Search for the cell housing the specified text and yield its (x, y) center coordinate. 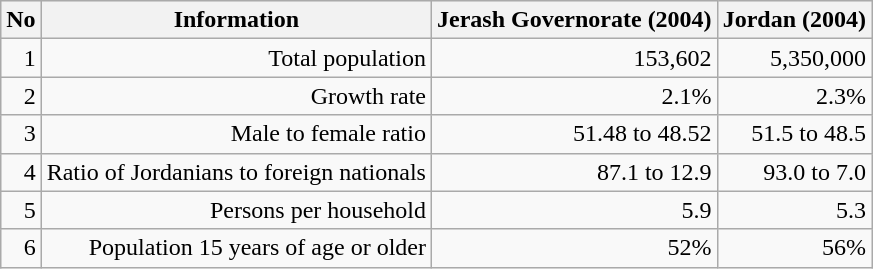
1 (21, 58)
87.1 to 12.9 (574, 172)
93.0 to 7.0 (794, 172)
5.3 (794, 210)
4 (21, 172)
Total population (236, 58)
No (21, 20)
5,350,000 (794, 58)
2.1% (574, 96)
5 (21, 210)
Information (236, 20)
Persons per household (236, 210)
Ratio of Jordanians to foreign nationals (236, 172)
6 (21, 248)
Jerash Governorate (2004) (574, 20)
2.3% (794, 96)
2 (21, 96)
56% (794, 248)
52% (574, 248)
Growth rate (236, 96)
Male to female ratio (236, 134)
51.5 to 48.5 (794, 134)
51.48 to 48.52 (574, 134)
Population 15 years of age or older (236, 248)
153,602 (574, 58)
5.9 (574, 210)
3 (21, 134)
Jordan (2004) (794, 20)
